Locate the cell with the specified text and output its [X, Y] center coordinate. 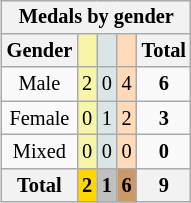
Female [40, 118]
Gender [40, 51]
Mixed [40, 152]
Medals by gender [96, 17]
Male [40, 84]
4 [127, 84]
3 [164, 118]
9 [164, 185]
